Find where the given text appears and provide that cell's center as (x, y) coordinate. 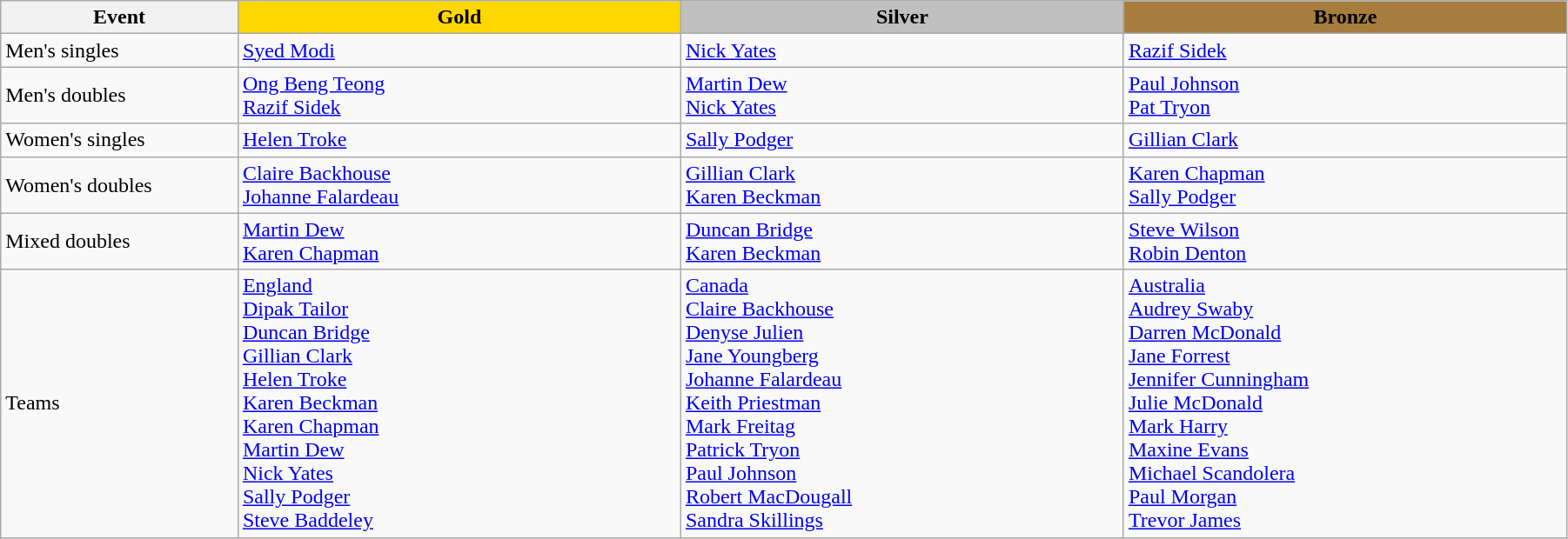
Claire Backhouse Johanne Falardeau (459, 184)
Men's singles (120, 50)
EnglandDipak TailorDuncan BridgeGillian ClarkHelen TrokeKaren BeckmanKaren ChapmanMartin DewNick YatesSally PodgerSteve Baddeley (459, 403)
Teams (120, 403)
Duncan Bridge Karen Beckman (901, 242)
Mixed doubles (120, 242)
Ong Beng Teong Razif Sidek (459, 96)
Syed Modi (459, 50)
Bronze (1345, 17)
Women's singles (120, 140)
Razif Sidek (1345, 50)
Gold (459, 17)
Paul Johnson Pat Tryon (1345, 96)
Martin Dew Nick Yates (901, 96)
Martin Dew Karen Chapman (459, 242)
Sally Podger (901, 140)
Gillian Clark (1345, 140)
Silver (901, 17)
Helen Troke (459, 140)
Gillian Clark Karen Beckman (901, 184)
Event (120, 17)
Steve Wilson Robin Denton (1345, 242)
AustraliaAudrey SwabyDarren McDonaldJane ForrestJennifer CunninghamJulie McDonaldMark HarryMaxine EvansMichael ScandoleraPaul MorganTrevor James (1345, 403)
Nick Yates (901, 50)
Karen Chapman Sally Podger (1345, 184)
Women's doubles (120, 184)
Men's doubles (120, 96)
